Search for the cell housing the specified text and yield its [X, Y] center coordinate. 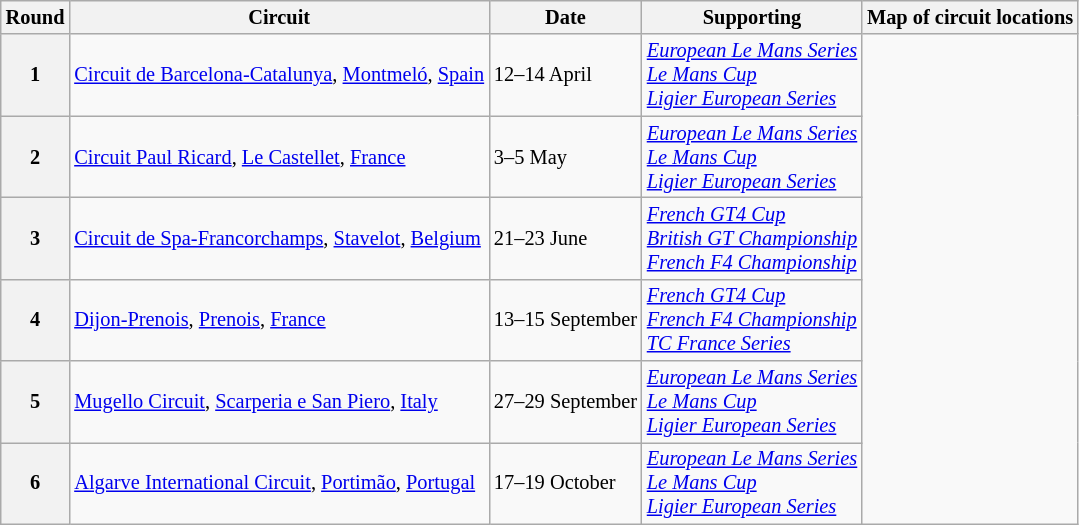
Date [566, 17]
Mugello Circuit, Scarperia e San Piero, Italy [279, 402]
13–15 September [566, 320]
3–5 May [566, 157]
1 [36, 75]
French GT4 CupBritish GT ChampionshipFrench F4 Championship [752, 238]
6 [36, 483]
Round [36, 17]
2 [36, 157]
5 [36, 402]
4 [36, 320]
3 [36, 238]
27–29 September [566, 402]
Circuit [279, 17]
Algarve International Circuit, Portimão, Portugal [279, 483]
Circuit de Spa-Francorchamps, Stavelot, Belgium [279, 238]
12–14 April [566, 75]
Map of circuit locations [970, 17]
17–19 October [566, 483]
Dijon-Prenois, Prenois, France [279, 320]
Circuit Paul Ricard, Le Castellet, France [279, 157]
Supporting [752, 17]
Circuit de Barcelona-Catalunya, Montmeló, Spain [279, 75]
21–23 June [566, 238]
French GT4 CupFrench F4 ChampionshipTC France Series [752, 320]
